Pinpoint the cell where the given text exists, returning its [X, Y] midpoint coordinate. 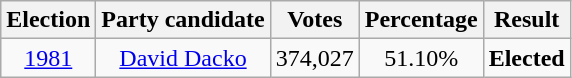
Elected [526, 58]
Result [526, 20]
Votes [314, 20]
David Dacko [183, 58]
374,027 [314, 58]
51.10% [421, 58]
1981 [48, 58]
Party candidate [183, 20]
Election [48, 20]
Percentage [421, 20]
